From the cell containing the given text, extract its center point as (x, y) coordinate. 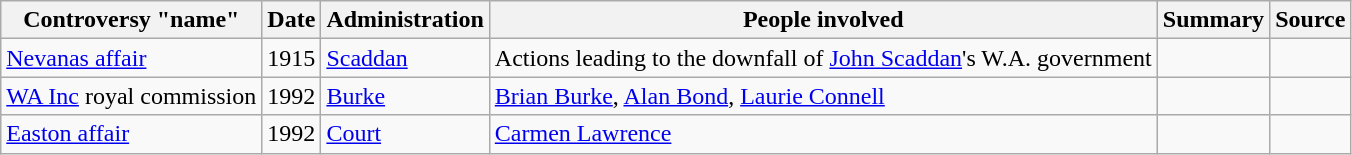
Controversy "name" (132, 20)
Source (1310, 20)
Brian Burke, Alan Bond, Laurie Connell (823, 96)
Summary (1213, 20)
People involved (823, 20)
Carmen Lawrence (823, 134)
Easton affair (132, 134)
Actions leading to the downfall of John Scaddan's W.A. government (823, 58)
1915 (292, 58)
Administration (405, 20)
Burke (405, 96)
Date (292, 20)
Scaddan (405, 58)
WA Inc royal commission (132, 96)
Court (405, 134)
Nevanas affair (132, 58)
